Capture the cell that displays the provided text and extract its [X, Y] central coordinate. 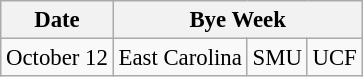
East Carolina [180, 58]
SMU [277, 58]
October 12 [57, 58]
Bye Week [238, 20]
UCF [334, 58]
Date [57, 20]
